Find where the given text appears and provide that cell's center as (X, Y) coordinate. 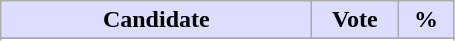
Candidate (156, 20)
Vote (355, 20)
% (426, 20)
